Find where the given text appears and provide that cell's center as [x, y] coordinate. 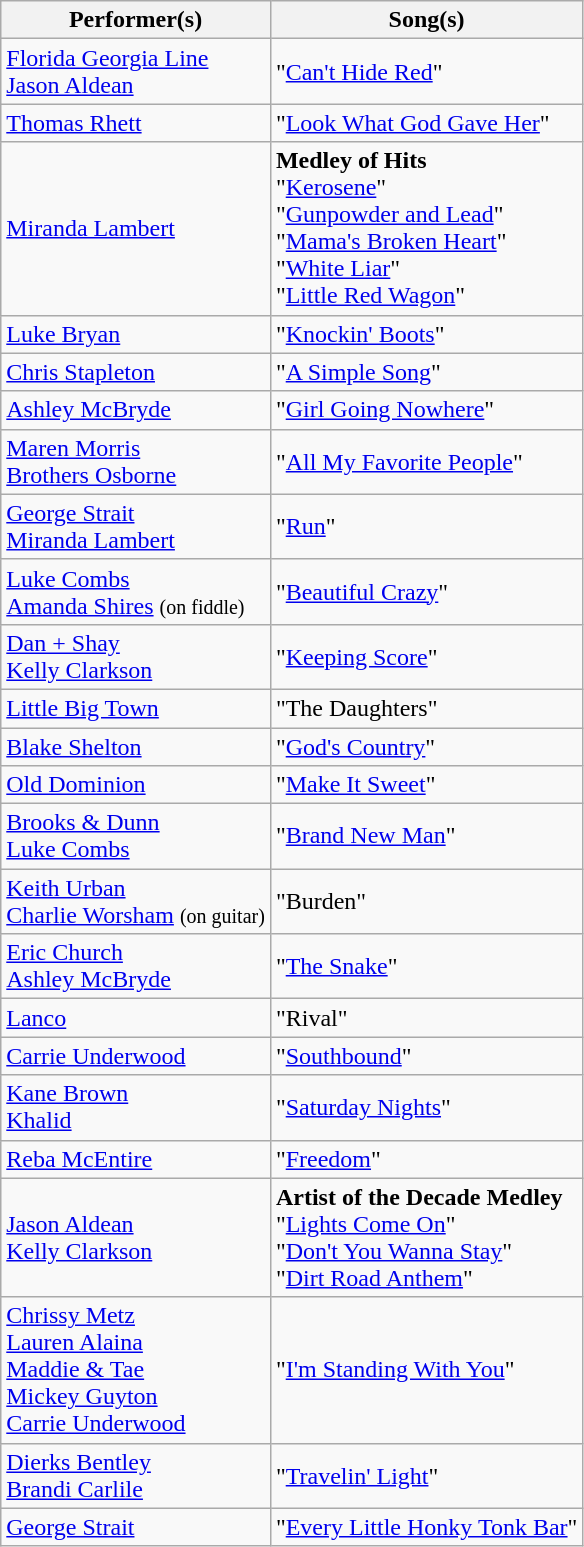
Song(s) [426, 20]
"Freedom" [426, 1159]
Luke Combs Amanda Shires (on fiddle) [136, 592]
"Girl Going Nowhere" [426, 410]
Little Big Town [136, 708]
Jason AldeanKelly Clarkson [136, 1238]
"God's Country" [426, 747]
Chrissy MetzLauren AlainaMaddie & TaeMickey GuytonCarrie Underwood [136, 1370]
Maren MorrisBrothers Osborne [136, 462]
"Look What God Gave Her" [426, 123]
Thomas Rhett [136, 123]
Old Dominion [136, 785]
Reba McEntire [136, 1159]
Chris Stapleton [136, 372]
"Saturday Nights" [426, 1108]
"Southbound" [426, 1056]
Miranda Lambert [136, 228]
"Rival" [426, 1018]
Ashley McBryde [136, 410]
Brooks & DunnLuke Combs [136, 836]
"Knockin' Boots" [426, 334]
"The Daughters" [426, 708]
Luke Bryan [136, 334]
Florida Georgia LineJason Aldean [136, 72]
"All My Favorite People" [426, 462]
Dierks Bentley Brandi Carlile [136, 1476]
Blake Shelton [136, 747]
Performer(s) [136, 20]
"Burden" [426, 902]
"Brand New Man" [426, 836]
"Can't Hide Red" [426, 72]
Eric ChurchAshley McBryde [136, 966]
"Beautiful Crazy" [426, 592]
Keith Urban Charlie Worsham (on guitar) [136, 902]
"Every Little Honky Tonk Bar" [426, 1527]
"The Snake" [426, 966]
"Keeping Score" [426, 656]
Dan + Shay Kelly Clarkson [136, 656]
George Strait Miranda Lambert [136, 526]
"Travelin' Light" [426, 1476]
Carrie Underwood [136, 1056]
Lanco [136, 1018]
"A Simple Song" [426, 372]
Medley of Hits"Kerosene""Gunpowder and Lead""Mama's Broken Heart" "White Liar" "Little Red Wagon" [426, 228]
George Strait [136, 1527]
"Make It Sweet" [426, 785]
Artist of the Decade Medley"Lights Come On" "Don't You Wanna Stay""Dirt Road Anthem" [426, 1238]
"I'm Standing With You" [426, 1370]
"Run" [426, 526]
Kane BrownKhalid [136, 1108]
